Identify which cell holds the provided text, then report its [x, y] central coordinate. 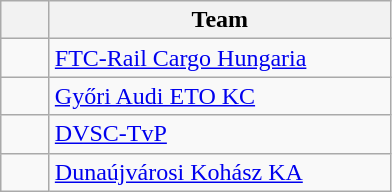
Győri Audi ETO KC [220, 96]
DVSC-TvP [220, 134]
Team [220, 20]
FTC-Rail Cargo Hungaria [220, 58]
Dunaújvárosi Kohász KA [220, 172]
